Scan for the cell matching the given text and deliver its [X, Y] coordinate at center. 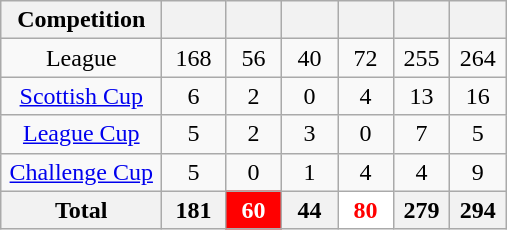
13 [422, 96]
255 [422, 58]
264 [478, 58]
16 [478, 96]
56 [253, 58]
60 [253, 210]
168 [194, 58]
40 [309, 58]
Total [82, 210]
279 [422, 210]
League [82, 58]
6 [194, 96]
1 [309, 172]
72 [366, 58]
44 [309, 210]
Challenge Cup [82, 172]
3 [309, 134]
Competition [82, 20]
9 [478, 172]
181 [194, 210]
Scottish Cup [82, 96]
7 [422, 134]
League Cup [82, 134]
80 [366, 210]
294 [478, 210]
